Capture the cell that displays the provided text and extract its [x, y] central coordinate. 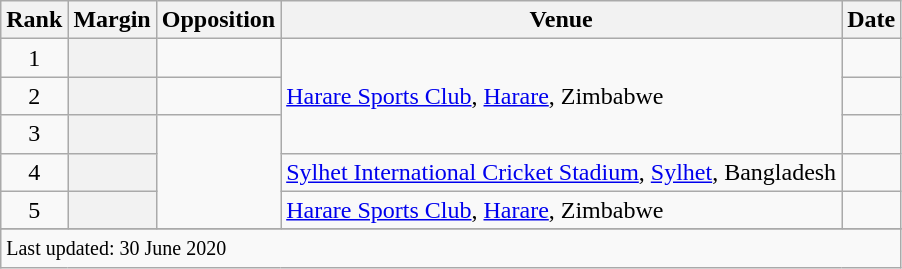
Margin [112, 20]
Date [872, 20]
Last updated: 30 June 2020 [451, 248]
Venue [562, 20]
2 [34, 96]
Rank [34, 20]
1 [34, 58]
Sylhet International Cricket Stadium, Sylhet, Bangladesh [562, 172]
5 [34, 210]
Opposition [218, 20]
4 [34, 172]
3 [34, 134]
